Identify which cell holds the provided text, then report its [X, Y] central coordinate. 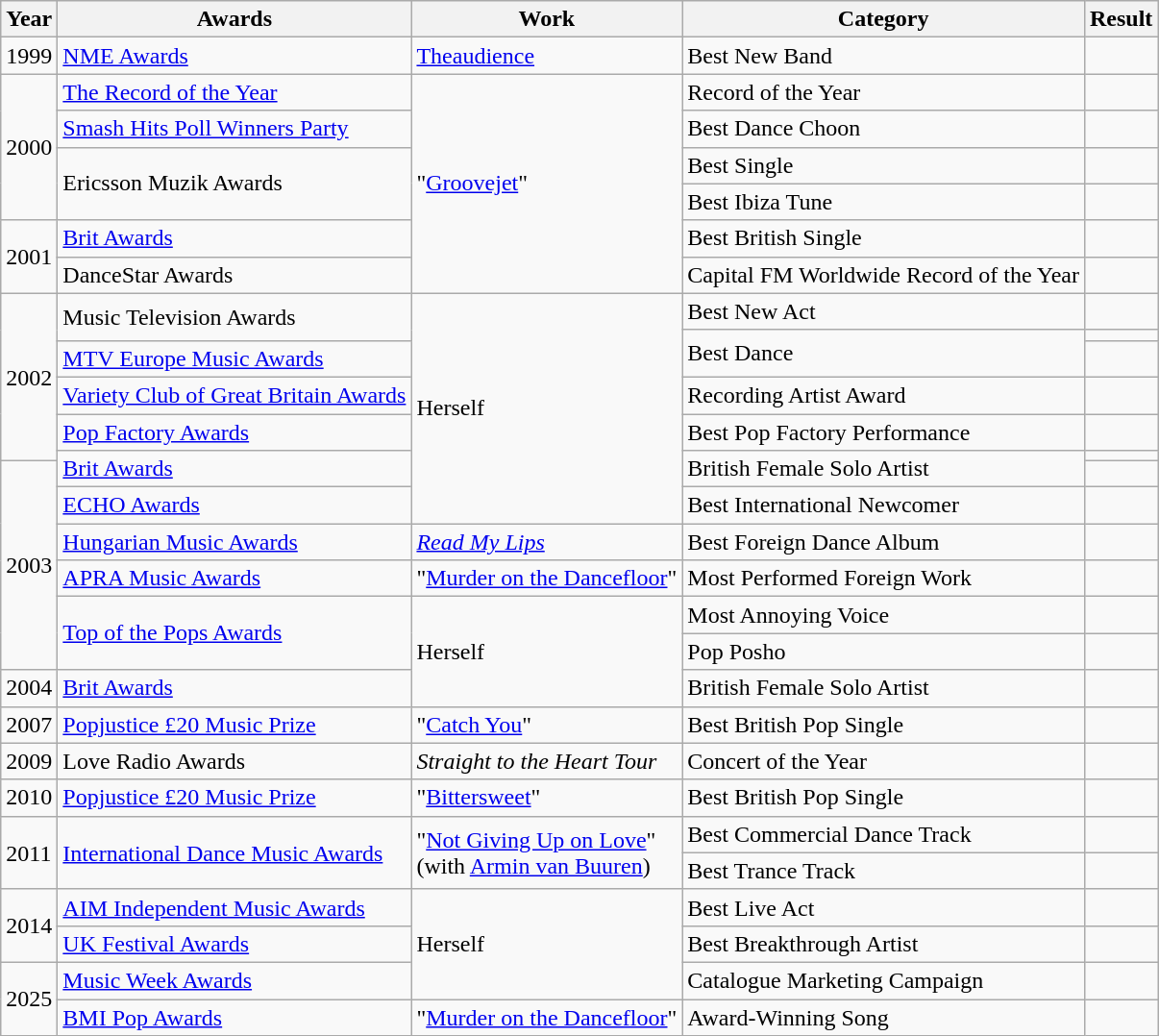
Year [29, 19]
Music Television Awards [234, 317]
NME Awards [234, 56]
Best Dance Choon [884, 129]
Work [547, 19]
Best New Band [884, 56]
Capital FM Worldwide Record of the Year [884, 275]
MTV Europe Music Awards [234, 358]
ECHO Awards [234, 506]
2004 [29, 688]
Concert of the Year [884, 761]
2009 [29, 761]
UK Festival Awards [234, 944]
Pop Posho [884, 652]
Recording Artist Award [884, 395]
"Groovejet" [547, 184]
Best Foreign Dance Album [884, 542]
2000 [29, 147]
Best New Act [884, 311]
Category [884, 19]
Music Week Awards [234, 980]
Pop Factory Awards [234, 432]
BMI Pop Awards [234, 1018]
Result [1121, 19]
Best Breakthrough Artist [884, 944]
"Bittersweet" [547, 798]
Awards [234, 19]
Best Dance [884, 354]
Record of the Year [884, 92]
2011 [29, 852]
Best International Newcomer [884, 506]
Variety Club of Great Britain Awards [234, 395]
"Catch You" [547, 725]
Ericsson Muzik Awards [234, 184]
Hungarian Music Awards [234, 542]
Catalogue Marketing Campaign [884, 980]
Most Performed Foreign Work [884, 579]
2001 [29, 257]
APRA Music Awards [234, 579]
2010 [29, 798]
DanceStar Awards [234, 275]
2007 [29, 725]
Best Trance Track [884, 871]
Read My Lips [547, 542]
Best British Single [884, 238]
"Not Giving Up on Love"(with Armin van Buuren) [547, 852]
Theaudience [547, 56]
AIM Independent Music Awards [234, 907]
Top of the Pops Awards [234, 633]
Award-Winning Song [884, 1018]
2025 [29, 999]
2014 [29, 925]
Smash Hits Poll Winners Party [234, 129]
1999 [29, 56]
The Record of the Year [234, 92]
Best Live Act [884, 907]
Straight to the Heart Tour [547, 761]
Most Annoying Voice [884, 615]
Best Pop Factory Performance [884, 432]
2002 [29, 377]
Best Ibiza Tune [884, 202]
International Dance Music Awards [234, 852]
Best Single [884, 165]
Best Commercial Dance Track [884, 834]
Love Radio Awards [234, 761]
2003 [29, 565]
